Return (X, Y) of the center of cell containing provided text 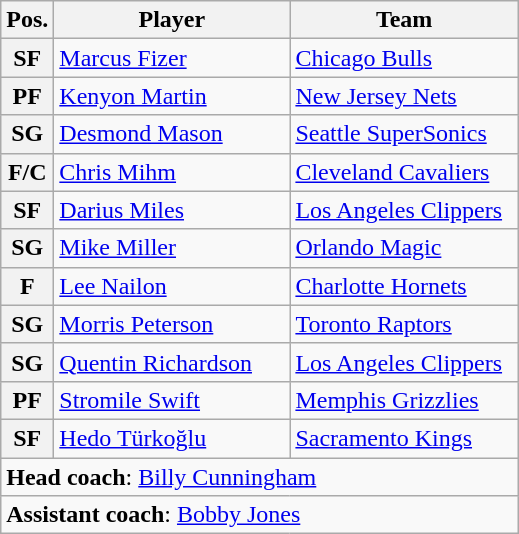
Morris Peterson (172, 324)
Assistant coach: Bobby Jones (260, 515)
New Jersey Nets (404, 96)
Cleveland Cavaliers (404, 172)
Stromile Swift (172, 400)
Kenyon Martin (172, 96)
F (28, 286)
Charlotte Hornets (404, 286)
Sacramento Kings (404, 438)
F/C (28, 172)
Memphis Grizzlies (404, 400)
Chicago Bulls (404, 58)
Desmond Mason (172, 134)
Chris Mihm (172, 172)
Quentin Richardson (172, 362)
Player (172, 20)
Darius Miles (172, 210)
Seattle SuperSonics (404, 134)
Marcus Fizer (172, 58)
Lee Nailon (172, 286)
Team (404, 20)
Hedo Türkoğlu (172, 438)
Orlando Magic (404, 248)
Mike Miller (172, 248)
Toronto Raptors (404, 324)
Pos. (28, 20)
Head coach: Billy Cunningham (260, 477)
